Determine the [X, Y] coordinate at the center of the cell enclosing the given text.  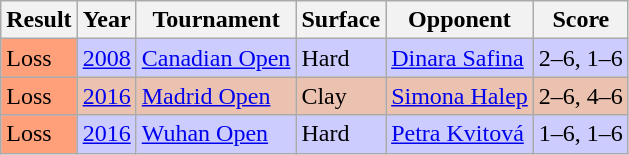
Year [106, 20]
2–6, 1–6 [580, 58]
Opponent [460, 20]
Madrid Open [216, 96]
Wuhan Open [216, 134]
Score [580, 20]
2–6, 4–6 [580, 96]
Result [39, 20]
2008 [106, 58]
Surface [341, 20]
Dinara Safina [460, 58]
1–6, 1–6 [580, 134]
Canadian Open [216, 58]
Simona Halep [460, 96]
Petra Kvitová [460, 134]
Tournament [216, 20]
Clay [341, 96]
